Find where the given text appears and provide that cell's center as [X, Y] coordinate. 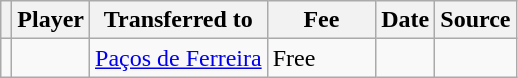
Date [406, 20]
Player [51, 20]
Transferred to [179, 20]
Source [476, 20]
Paços de Ferreira [179, 58]
Fee [322, 20]
Free [322, 58]
